Detect which cell encompasses the target text, then output its [X, Y] center coordinate. 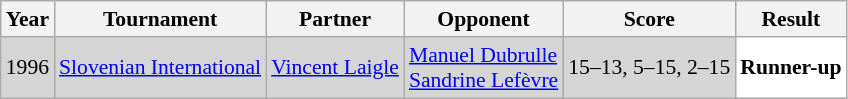
Partner [335, 19]
Tournament [160, 19]
Slovenian International [160, 68]
15–13, 5–15, 2–15 [649, 68]
Vincent Laigle [335, 68]
1996 [28, 68]
Opponent [484, 19]
Result [790, 19]
Runner-up [790, 68]
Manuel Dubrulle Sandrine Lefèvre [484, 68]
Score [649, 19]
Year [28, 19]
